Return [x, y] of the center of cell containing provided text 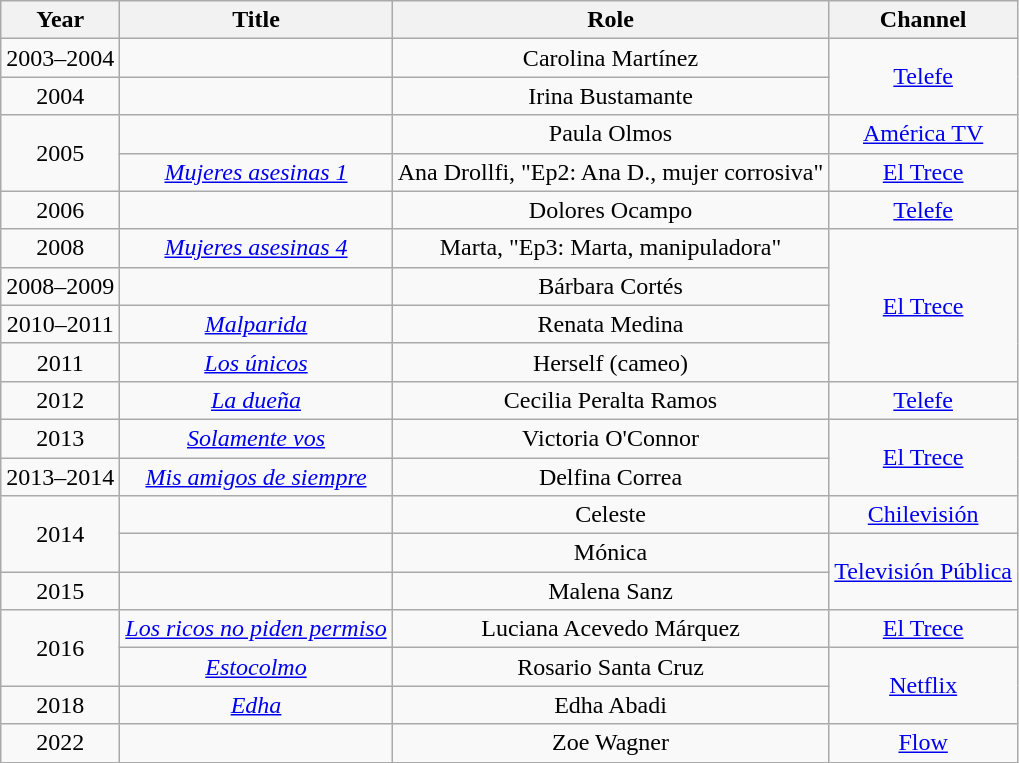
Rosario Santa Cruz [610, 667]
2014 [60, 534]
2018 [60, 705]
Mis amigos de siempre [256, 477]
Herself (cameo) [610, 362]
Televisión Pública [924, 572]
América TV [924, 134]
Los ricos no piden permiso [256, 629]
Flow [924, 743]
Celeste [610, 515]
Estocolmo [256, 667]
Chilevisión [924, 515]
2013–2014 [60, 477]
Malena Sanz [610, 591]
2015 [60, 591]
2011 [60, 362]
La dueña [256, 400]
Luciana Acevedo Márquez [610, 629]
Title [256, 20]
Marta, "Ep3: Marta, manipuladora" [610, 248]
2013 [60, 438]
Mónica [610, 553]
Ana Drollfi, "Ep2: Ana D., mujer corrosiva" [610, 172]
Victoria O'Connor [610, 438]
Edha [256, 705]
Dolores Ocampo [610, 210]
Netflix [924, 686]
Paula Olmos [610, 134]
Irina Bustamante [610, 96]
Bárbara Cortés [610, 286]
Role [610, 20]
Carolina Martínez [610, 58]
2004 [60, 96]
Los únicos [256, 362]
2003–2004 [60, 58]
Channel [924, 20]
Edha Abadi [610, 705]
Renata Medina [610, 324]
2005 [60, 153]
Zoe Wagner [610, 743]
Solamente vos [256, 438]
2008–2009 [60, 286]
2010–2011 [60, 324]
Mujeres asesinas 1 [256, 172]
Year [60, 20]
Delfina Correa [610, 477]
2016 [60, 648]
Malparida [256, 324]
2012 [60, 400]
Cecilia Peralta Ramos [610, 400]
2022 [60, 743]
Mujeres asesinas 4 [256, 248]
2008 [60, 248]
2006 [60, 210]
